Detect which cell encompasses the target text, then output its (x, y) center coordinate. 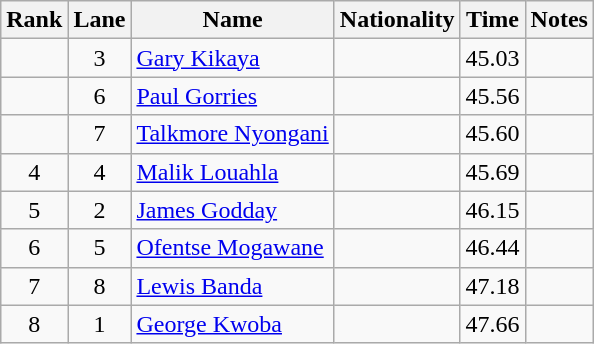
47.66 (492, 324)
Lewis Banda (232, 286)
Name (232, 20)
George Kwoba (232, 324)
2 (100, 210)
1 (100, 324)
Notes (559, 20)
Lane (100, 20)
Rank (34, 20)
Gary Kikaya (232, 58)
Paul Gorries (232, 96)
3 (100, 58)
Time (492, 20)
45.03 (492, 58)
45.60 (492, 134)
45.69 (492, 172)
Malik Louahla (232, 172)
46.15 (492, 210)
Nationality (397, 20)
45.56 (492, 96)
Talkmore Nyongani (232, 134)
James Godday (232, 210)
47.18 (492, 286)
46.44 (492, 248)
Ofentse Mogawane (232, 248)
